Scan for the cell matching the given text and deliver its [X, Y] coordinate at center. 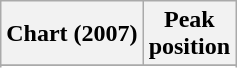
Chart (2007) [72, 34]
Peakposition [189, 34]
